Return the [x, y] coordinate for the center point of the cell that contains the specified text.  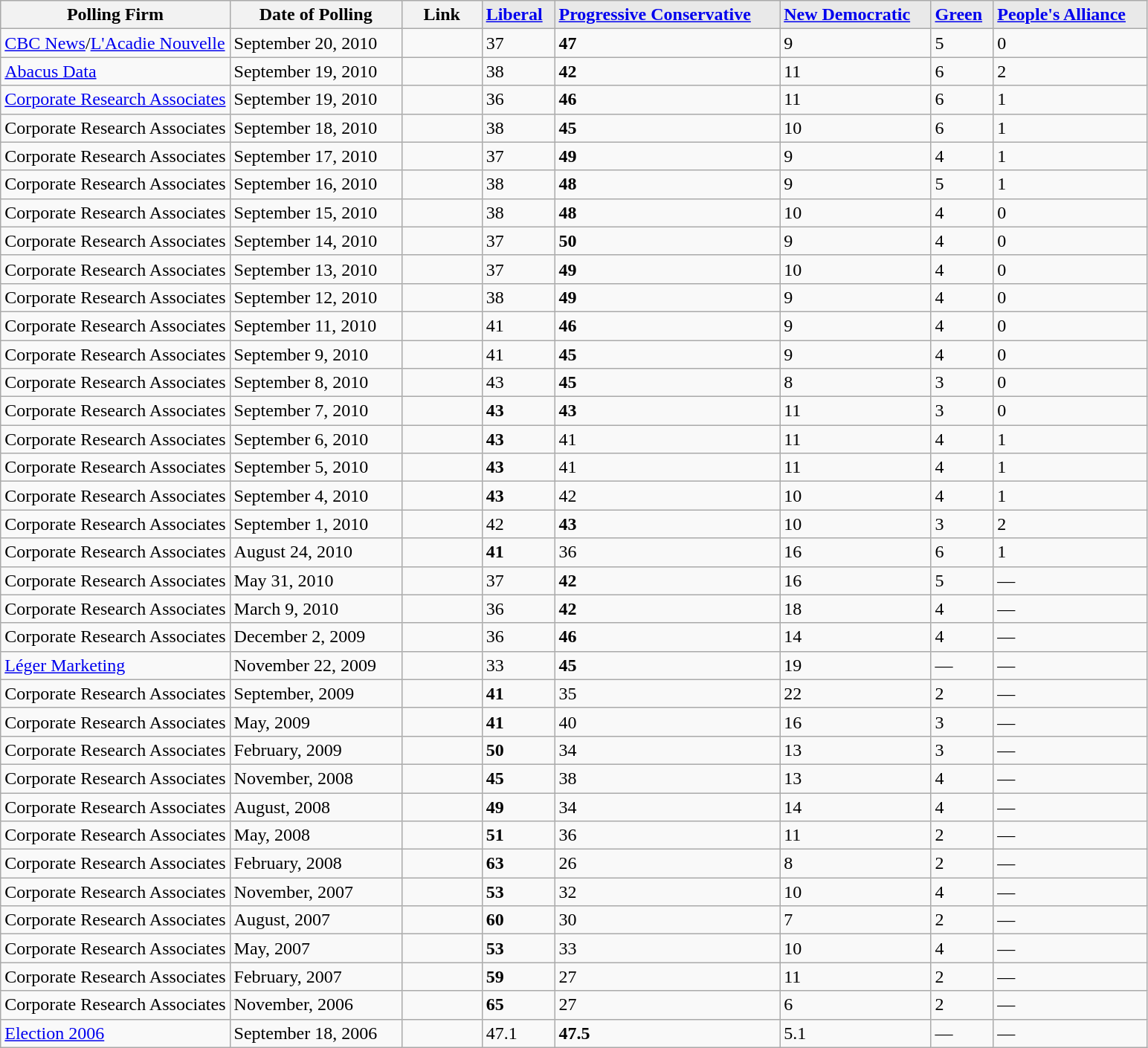
Polling Firm [115, 15]
September 20, 2010 [315, 43]
18 [855, 609]
May, 2007 [315, 948]
September 7, 2010 [315, 411]
September 4, 2010 [315, 496]
47.1 [518, 1033]
Election 2006 [115, 1033]
5.1 [855, 1033]
August, 2008 [315, 806]
19 [855, 665]
26 [668, 864]
September 6, 2010 [315, 439]
People's Alliance [1070, 15]
35 [668, 693]
September 1, 2010 [315, 524]
59 [518, 977]
Abacus Data [115, 71]
September 5, 2010 [315, 468]
65 [518, 1005]
47 [668, 43]
February, 2007 [315, 977]
New Democratic [855, 15]
Liberal [518, 15]
September 8, 2010 [315, 383]
September 16, 2010 [315, 184]
CBC News/L'Acadie Nouvelle [115, 43]
February, 2008 [315, 864]
60 [518, 920]
40 [668, 722]
30 [668, 920]
September 9, 2010 [315, 355]
September 18, 2006 [315, 1033]
22 [855, 693]
Léger Marketing [115, 665]
63 [518, 864]
51 [518, 835]
September 12, 2010 [315, 297]
December 2, 2009 [315, 637]
47.5 [668, 1033]
August, 2007 [315, 920]
32 [668, 892]
May, 2008 [315, 835]
November 22, 2009 [315, 665]
May 31, 2010 [315, 580]
March 9, 2010 [315, 609]
Progressive Conservative [668, 15]
September 17, 2010 [315, 156]
September 14, 2010 [315, 241]
Date of Polling [315, 15]
September 13, 2010 [315, 269]
Link [442, 15]
September 15, 2010 [315, 213]
February, 2009 [315, 750]
November, 2007 [315, 892]
September 18, 2010 [315, 128]
November, 2008 [315, 778]
May, 2009 [315, 722]
Green [962, 15]
September, 2009 [315, 693]
August 24, 2010 [315, 552]
7 [855, 920]
September 11, 2010 [315, 326]
November, 2006 [315, 1005]
